Search for the cell housing the specified text and yield its (x, y) center coordinate. 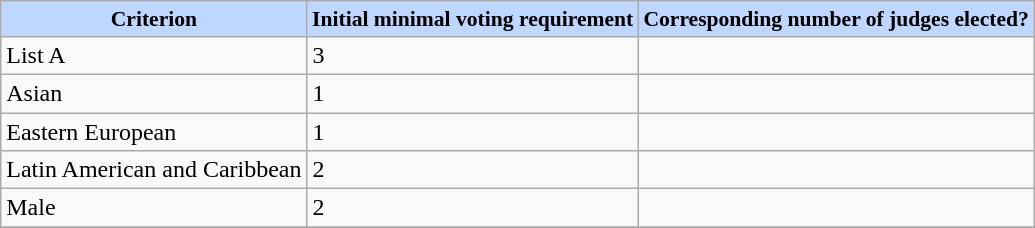
Criterion (154, 19)
Asian (154, 93)
Initial minimal voting requirement (472, 19)
3 (472, 55)
Corresponding number of judges elected? (836, 19)
List A (154, 55)
Male (154, 208)
Latin American and Caribbean (154, 170)
Eastern European (154, 131)
